Output the (X, Y) coordinate of the center of the cell containing the given text.  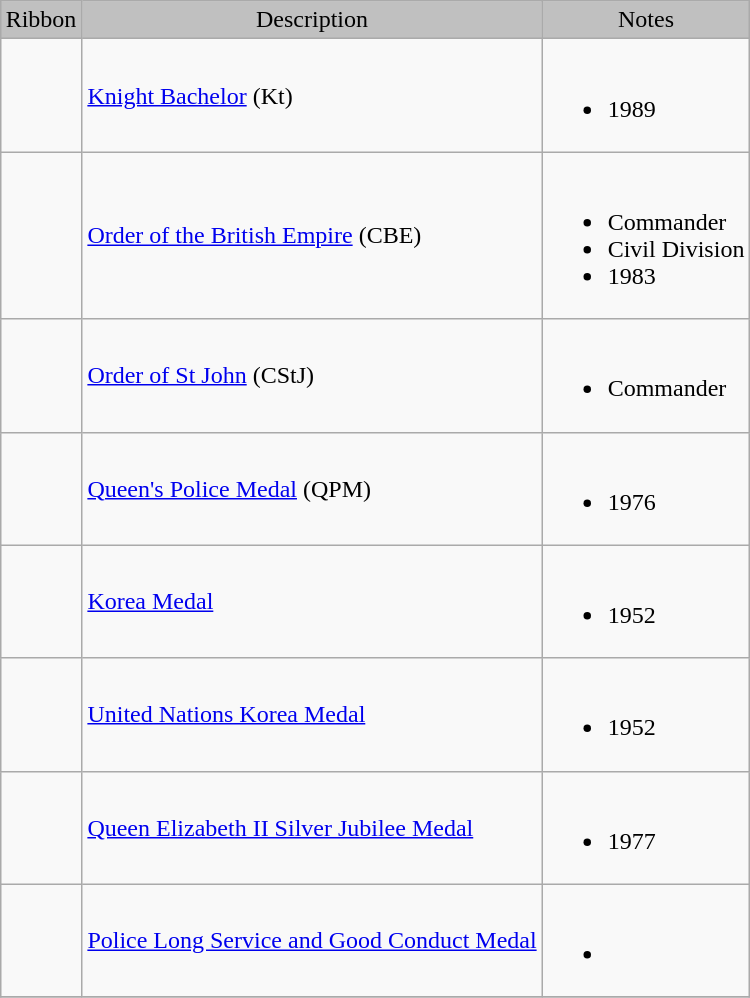
Queen Elizabeth II Silver Jubilee Medal (312, 828)
Knight Bachelor (Kt) (312, 96)
1976 (646, 488)
Notes (646, 20)
1977 (646, 828)
Description (312, 20)
Ribbon (41, 20)
United Nations Korea Medal (312, 714)
Order of St John (CStJ) (312, 376)
Police Long Service and Good Conduct Medal (312, 940)
Commander (646, 376)
Order of the British Empire (CBE) (312, 236)
CommanderCivil Division1983 (646, 236)
Queen's Police Medal (QPM) (312, 488)
1989 (646, 96)
Korea Medal (312, 602)
